Return (x, y) of the center of cell containing provided text 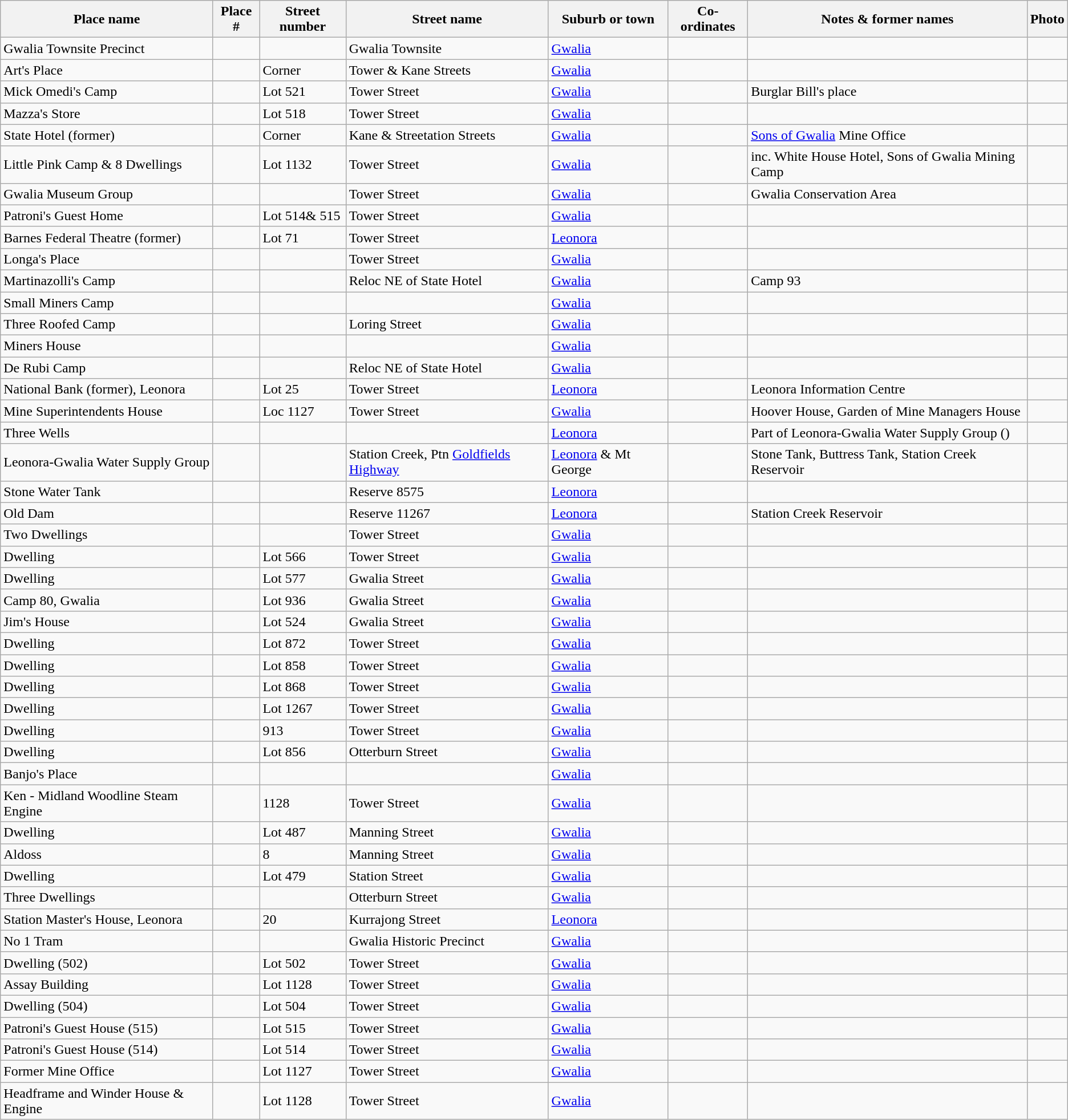
Martinazolli's Camp (107, 281)
Burglar Bill's place (888, 92)
Loring Street (447, 324)
Dwelling (504) (107, 1006)
Banjo's Place (107, 774)
Gwalia Museum Group (107, 194)
Lot 25 (302, 389)
Lot 518 (302, 113)
Station Creek Reservoir (888, 513)
Gwalia Historic Precinct (447, 941)
Lot 515 (302, 1028)
Lot 521 (302, 92)
Reserve 8575 (447, 492)
Hoover House, Garden of Mine Managers House (888, 411)
Street number (302, 19)
State Hotel (former) (107, 135)
Assay Building (107, 984)
Notes & former names (888, 19)
Lot 856 (302, 752)
Gwalia Townsite Precinct (107, 48)
Tower & Kane Streets (447, 70)
Lot 872 (302, 643)
Lot 524 (302, 622)
Mick Omedi's Camp (107, 92)
Lot 1127 (302, 1072)
Street name (447, 19)
Lot 577 (302, 578)
Three Dwellings (107, 898)
Gwalia Townsite (447, 48)
Reserve 11267 (447, 513)
Lot 868 (302, 687)
Lot 504 (302, 1006)
Gwalia Conservation Area (888, 194)
Leonora & Mt George (608, 462)
Lot 936 (302, 600)
Mine Superintendents House (107, 411)
Station Master's House, Leonora (107, 919)
National Bank (former), Leonora (107, 389)
Station Creek, Ptn Goldfields Highway (447, 462)
Former Mine Office (107, 1072)
inc. White House Hotel, Sons of Gwalia Mining Camp (888, 164)
De Rubi Camp (107, 368)
Patroni's Guest House (515) (107, 1028)
Patroni's Guest Home (107, 216)
Co-ordinates (708, 19)
Lot 479 (302, 876)
Place # (236, 19)
Camp 93 (888, 281)
Part of Leonora-Gwalia Water Supply Group () (888, 433)
Headframe and Winder House & Engine (107, 1101)
Suburb or town (608, 19)
Mazza's Store (107, 113)
Photo (1047, 19)
Longa's Place (107, 259)
Stone Tank, Buttress Tank, Station Creek Reservoir (888, 462)
Dwelling (502) (107, 963)
Three Roofed Camp (107, 324)
Lot 487 (302, 833)
Lot 502 (302, 963)
Lot 858 (302, 665)
Lot 1267 (302, 709)
Kurrajong Street (447, 919)
Three Wells (107, 433)
Lot 514 (302, 1050)
Miners House (107, 346)
Stone Water Tank (107, 492)
No 1 Tram (107, 941)
Leonora-Gwalia Water Supply Group (107, 462)
Station Street (447, 876)
20 (302, 919)
Ken - Midland Woodline Steam Engine (107, 803)
Lot 1132 (302, 164)
Old Dam (107, 513)
Loc 1127 (302, 411)
Art's Place (107, 70)
Lot 514& 515 (302, 216)
Kane & Streetation Streets (447, 135)
Barnes Federal Theatre (former) (107, 237)
Jim's House (107, 622)
Sons of Gwalia Mine Office (888, 135)
Aldoss (107, 854)
8 (302, 854)
Two Dwellings (107, 535)
Patroni's Guest House (514) (107, 1050)
Camp 80, Gwalia (107, 600)
Lot 566 (302, 557)
Place name (107, 19)
1128 (302, 803)
913 (302, 731)
Lot 71 (302, 237)
Small Miners Camp (107, 303)
Leonora Information Centre (888, 389)
Little Pink Camp & 8 Dwellings (107, 164)
